Search for the cell housing the specified text and yield its (x, y) center coordinate. 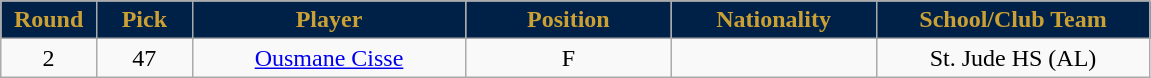
Nationality (774, 20)
F (568, 58)
Player (329, 20)
St. Jude HS (AL) (1013, 58)
School/Club Team (1013, 20)
Position (568, 20)
2 (49, 58)
Pick (144, 20)
Ousmane Cisse (329, 58)
47 (144, 58)
Round (49, 20)
